Detect which cell encompasses the target text, then output its (X, Y) center coordinate. 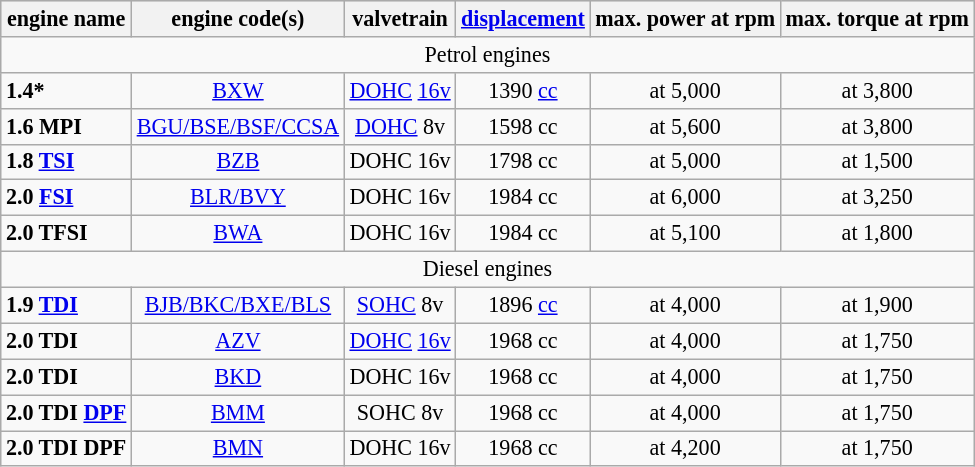
displacement (523, 18)
at 1,500 (877, 162)
AZV (238, 341)
max. power at rpm (685, 18)
1.8 TSI (66, 162)
at 3,250 (877, 198)
BJB/BKC/BXE/BLS (238, 305)
engine code(s) (238, 18)
at 1,900 (877, 305)
1.9 TDI (66, 305)
BLR/BVY (238, 198)
BMN (238, 448)
max. torque at rpm (877, 18)
at 5,600 (685, 126)
BWA (238, 233)
1.6 MPI (66, 126)
1598 cc (523, 126)
Diesel engines (488, 269)
2.0 FSI (66, 198)
at 5,100 (685, 233)
valvetrain (400, 18)
1.4* (66, 90)
at 6,000 (685, 198)
1798 cc (523, 162)
BXW (238, 90)
BKD (238, 377)
2.0 TFSI (66, 233)
engine name (66, 18)
1896 cc (523, 305)
Petrol engines (488, 54)
BMM (238, 412)
BZB (238, 162)
DOHC 8v (400, 126)
BGU/BSE/BSF/CCSA (238, 126)
at 1,800 (877, 233)
1390 cc (523, 90)
at 4,200 (685, 448)
